Output the [x, y] coordinate of the center of the cell containing the given text.  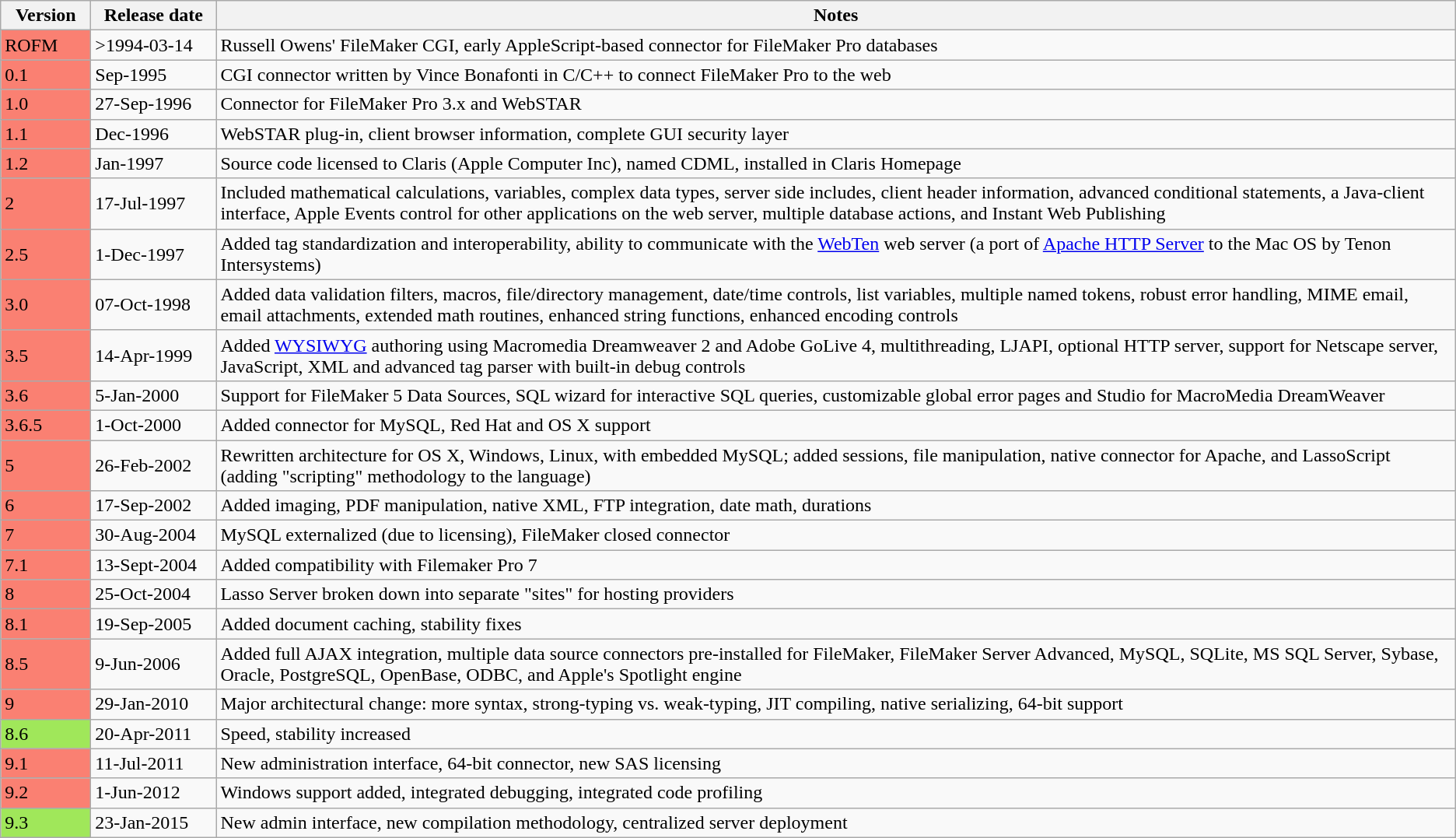
>1994-03-14 [154, 45]
23-Jan-2015 [154, 822]
11-Jul-2011 [154, 763]
8 [46, 594]
2.5 [46, 254]
Added connector for MySQL, Red Hat and OS X support [835, 425]
Added document caching, stability fixes [835, 624]
17-Jul-1997 [154, 204]
1.2 [46, 163]
9.3 [46, 822]
14-Apr-1999 [154, 355]
7.1 [46, 565]
Lasso Server broken down into separate "sites" for hosting providers [835, 594]
8.6 [46, 734]
3.6 [46, 395]
07-Oct-1998 [154, 305]
9 [46, 704]
Added imaging, PDF manipulation, native XML, FTP integration, date math, durations [835, 506]
2 [46, 204]
CGI connector written by Vince Bonafonti in C/C++ to connect FileMaker Pro to the web [835, 75]
9.2 [46, 793]
1-Oct-2000 [154, 425]
8.1 [46, 624]
1-Jun-2012 [154, 793]
MySQL externalized (due to licensing), FileMaker closed connector [835, 535]
9-Jun-2006 [154, 664]
WebSTAR plug-in, client browser information, complete GUI security layer [835, 134]
5-Jan-2000 [154, 395]
1.1 [46, 134]
Added compatibility with Filemaker Pro 7 [835, 565]
3.5 [46, 355]
Support for FileMaker 5 Data Sources, SQL wizard for interactive SQL queries, customizable global error pages and Studio for MacroMedia DreamWeaver [835, 395]
8.5 [46, 664]
5 [46, 465]
1.0 [46, 104]
ROFM [46, 45]
1-Dec-1997 [154, 254]
New administration interface, 64-bit connector, new SAS licensing [835, 763]
Connector for FileMaker Pro 3.x and WebSTAR [835, 104]
13-Sept-2004 [154, 565]
Jan-1997 [154, 163]
Dec-1996 [154, 134]
9.1 [46, 763]
26-Feb-2002 [154, 465]
20-Apr-2011 [154, 734]
Russell Owens' FileMaker CGI, early AppleScript-based connector for FileMaker Pro databases [835, 45]
30-Aug-2004 [154, 535]
6 [46, 506]
25-Oct-2004 [154, 594]
Speed, stability increased [835, 734]
19-Sep-2005 [154, 624]
Notes [835, 16]
Windows support added, integrated debugging, integrated code profiling [835, 793]
3.6.5 [46, 425]
29-Jan-2010 [154, 704]
17-Sep-2002 [154, 506]
3.0 [46, 305]
New admin interface, new compilation methodology, centralized server deployment [835, 822]
27-Sep-1996 [154, 104]
Source code licensed to Claris (Apple Computer Inc), named CDML, installed in Claris Homepage [835, 163]
Version [46, 16]
Sep-1995 [154, 75]
Major architectural change: more syntax, strong-typing vs. weak-typing, JIT compiling, native serializing, 64-bit support [835, 704]
Release date [154, 16]
0.1 [46, 75]
7 [46, 535]
